Identify which cell holds the provided text, then report its (x, y) central coordinate. 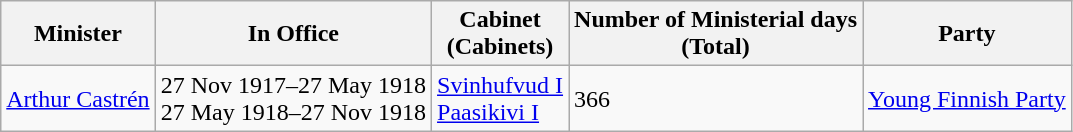
Party (968, 34)
Arthur Castrén (78, 98)
Svinhufvud IPaasikivi I (500, 98)
366 (716, 98)
27 Nov 1917–27 May 191827 May 1918–27 Nov 1918 (293, 98)
Young Finnish Party (968, 98)
Minister (78, 34)
Number of Ministerial days (Total) (716, 34)
Cabinet(Cabinets) (500, 34)
In Office (293, 34)
